Identify which cell holds the provided text, then report its [X, Y] central coordinate. 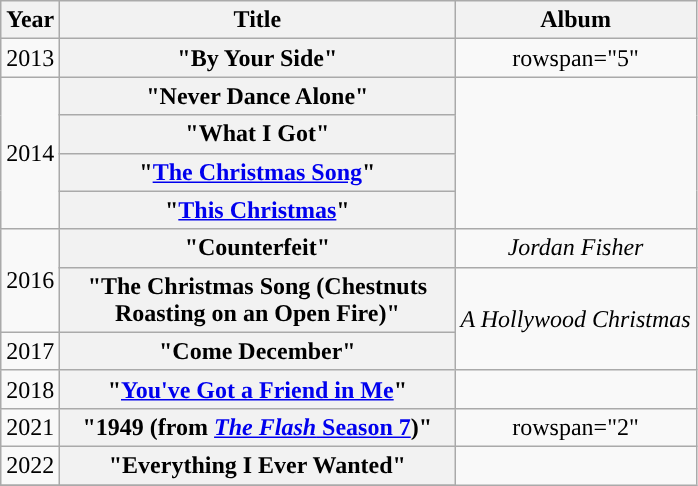
"This Christmas" [258, 210]
2018 [30, 389]
Title [258, 20]
"The Christmas Song (Chestnuts Roasting on an Open Fire)" [258, 300]
Album [576, 20]
"Counterfeit" [258, 248]
2013 [30, 58]
"Never Dance Alone" [258, 96]
Year [30, 20]
"1949 (from The Flash Season 7)" [258, 427]
"Everything I Ever Wanted" [258, 465]
"You've Got a Friend in Me" [258, 389]
2022 [30, 465]
2014 [30, 153]
"By Your Side" [258, 58]
rowspan="2" [576, 427]
rowspan="5" [576, 58]
"The Christmas Song" [258, 172]
"What I Got" [258, 134]
"Come December" [258, 351]
A Hollywood Christmas [576, 318]
2021 [30, 427]
2016 [30, 280]
2017 [30, 351]
Jordan Fisher [576, 248]
